From the cell containing the given text, extract its center point as [X, Y] coordinate. 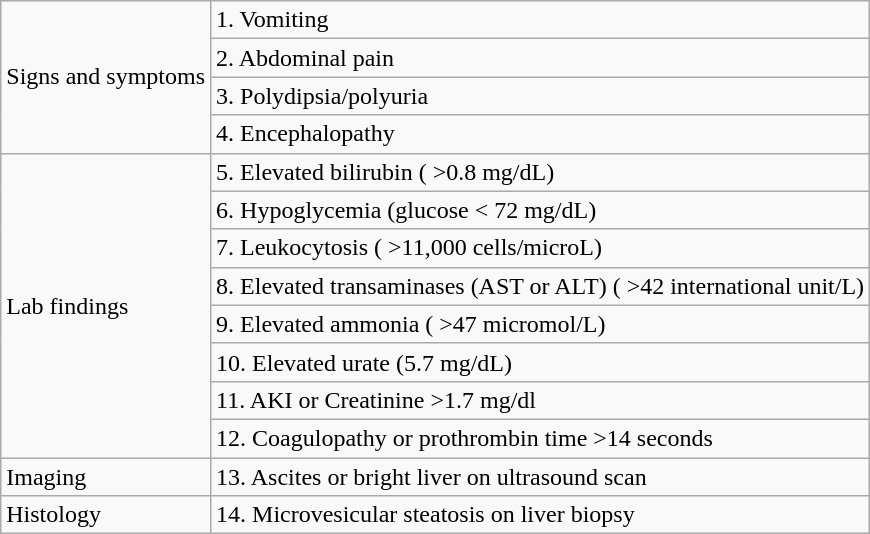
8. Elevated transaminases (AST or ALT) ( >42 international unit/L) [540, 286]
3. Polydipsia/polyuria [540, 96]
2. Abdominal pain [540, 58]
6. Hypoglycemia (glucose < 72 mg/dL) [540, 210]
Imaging [106, 477]
Histology [106, 515]
13. Ascites or bright liver on ultrasound scan [540, 477]
Signs and symptoms [106, 77]
14. Microvesicular steatosis on liver biopsy [540, 515]
12. Coagulopathy or prothrombin time >14 seconds [540, 438]
7. Leukocytosis ( >11,000 cells/microL) [540, 248]
10. Elevated urate (5.7 mg/dL) [540, 362]
11. AKI or Creatinine >1.7 mg/dl [540, 400]
4. Encephalopathy [540, 134]
9. Elevated ammonia ( >47 micromol/L) [540, 324]
5. Elevated bilirubin ( >0.8 mg/dL) [540, 172]
Lab findings [106, 305]
1. Vomiting [540, 20]
